Scan for the cell matching the given text and deliver its [x, y] coordinate at center. 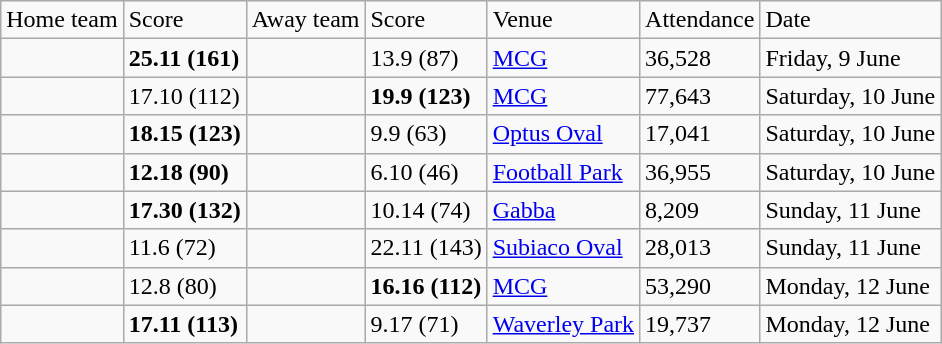
25.11 (161) [184, 58]
10.14 (74) [426, 210]
9.17 (71) [426, 324]
19,737 [700, 324]
Date [850, 20]
77,643 [700, 96]
8,209 [700, 210]
17.11 (113) [184, 324]
16.16 (112) [426, 286]
17.30 (132) [184, 210]
Waverley Park [563, 324]
Friday, 9 June [850, 58]
12.18 (90) [184, 172]
Home team [62, 20]
Attendance [700, 20]
17.10 (112) [184, 96]
Football Park [563, 172]
19.9 (123) [426, 96]
Optus Oval [563, 134]
Subiaco Oval [563, 248]
Away team [306, 20]
36,528 [700, 58]
53,290 [700, 286]
17,041 [700, 134]
18.15 (123) [184, 134]
Gabba [563, 210]
Venue [563, 20]
6.10 (46) [426, 172]
11.6 (72) [184, 248]
28,013 [700, 248]
12.8 (80) [184, 286]
9.9 (63) [426, 134]
13.9 (87) [426, 58]
36,955 [700, 172]
22.11 (143) [426, 248]
